Identify which cell holds the provided text, then report its (X, Y) central coordinate. 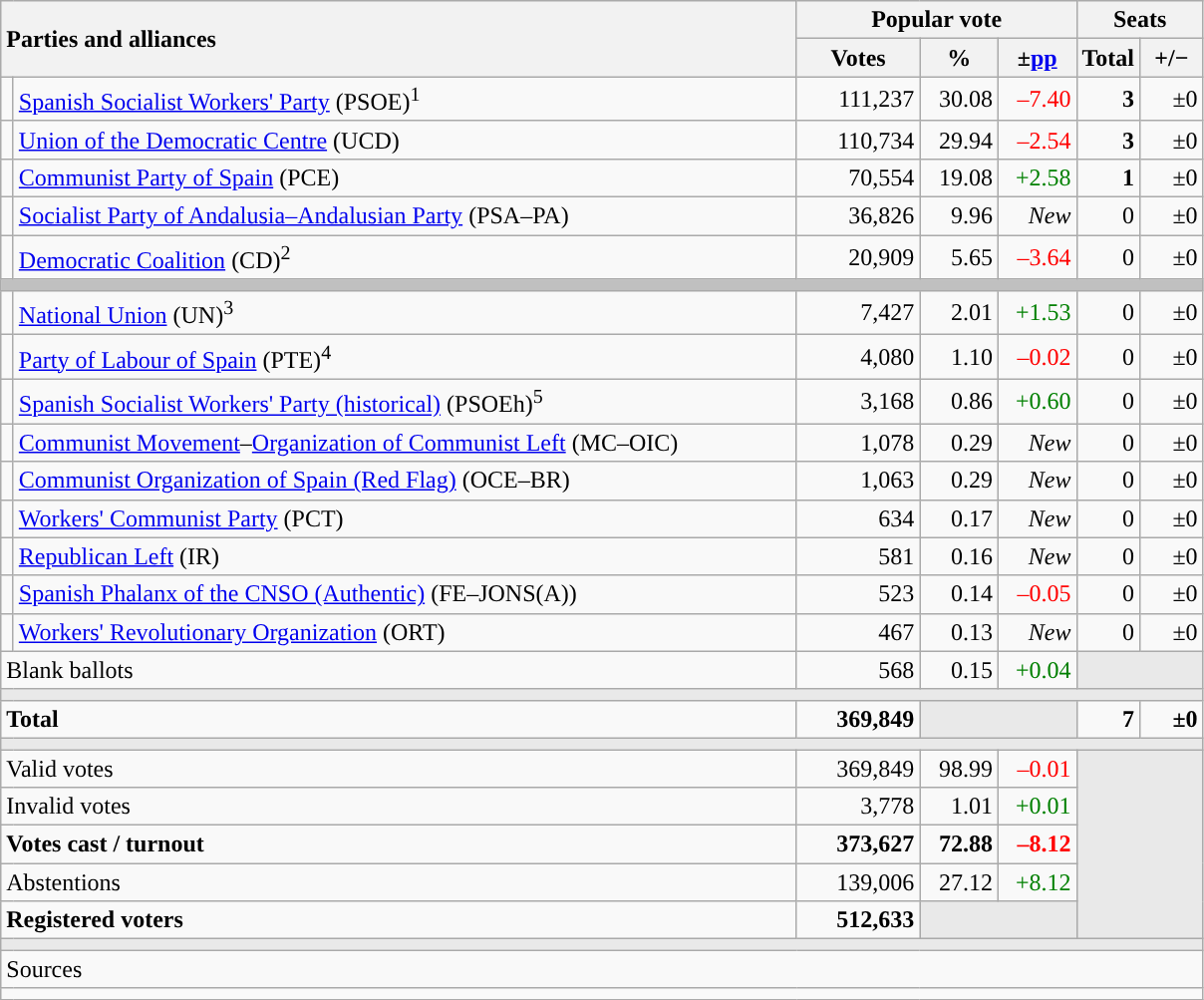
2.01 (959, 313)
+0.04 (1037, 670)
0.86 (959, 401)
9.96 (959, 216)
Spanish Socialist Workers' Party (PSOE)1 (405, 100)
7 (1108, 719)
0.15 (959, 670)
+2.58 (1037, 177)
Democratic Coalition (CD)2 (405, 257)
581 (858, 556)
Workers' Revolutionary Organization (ORT) (405, 632)
–0.05 (1037, 594)
–2.54 (1037, 140)
Party of Labour of Spain (PTE)4 (405, 357)
7,427 (858, 313)
111,237 (858, 100)
+0.60 (1037, 401)
–0.01 (1037, 769)
634 (858, 518)
4,080 (858, 357)
0.16 (959, 556)
98.99 (959, 769)
Spanish Phalanx of the CNSO (Authentic) (FE–JONS(A)) (405, 594)
3,778 (858, 807)
19.08 (959, 177)
0.13 (959, 632)
Sources (602, 969)
–3.64 (1037, 257)
27.12 (959, 882)
Socialist Party of Andalusia–Andalusian Party (PSA–PA) (405, 216)
±pp (1037, 58)
Votes (858, 58)
Registered voters (399, 920)
373,627 (858, 844)
1.01 (959, 807)
467 (858, 632)
1,063 (858, 481)
1 (1108, 177)
Blank ballots (399, 670)
3,168 (858, 401)
–0.02 (1037, 357)
29.94 (959, 140)
512,633 (858, 920)
20,909 (858, 257)
+1.53 (1037, 313)
0.17 (959, 518)
Union of the Democratic Centre (UCD) (405, 140)
+0.01 (1037, 807)
–8.12 (1037, 844)
Communist Movement–Organization of Communist Left (MC–OIC) (405, 443)
Abstentions (399, 882)
139,006 (858, 882)
523 (858, 594)
Parties and alliances (399, 39)
Votes cast / turnout (399, 844)
5.65 (959, 257)
Invalid votes (399, 807)
1.10 (959, 357)
72.88 (959, 844)
0.14 (959, 594)
Workers' Communist Party (PCT) (405, 518)
70,554 (858, 177)
–7.40 (1037, 100)
110,734 (858, 140)
Communist Organization of Spain (Red Flag) (OCE–BR) (405, 481)
568 (858, 670)
36,826 (858, 216)
Popular vote (937, 20)
Communist Party of Spain (PCE) (405, 177)
30.08 (959, 100)
Valid votes (399, 769)
Republican Left (IR) (405, 556)
Spanish Socialist Workers' Party (historical) (PSOEh)5 (405, 401)
+8.12 (1037, 882)
National Union (UN)3 (405, 313)
+/− (1172, 58)
Seats (1140, 20)
1,078 (858, 443)
% (959, 58)
